Determine the (X, Y) coordinate at the center of the cell enclosing the given text.  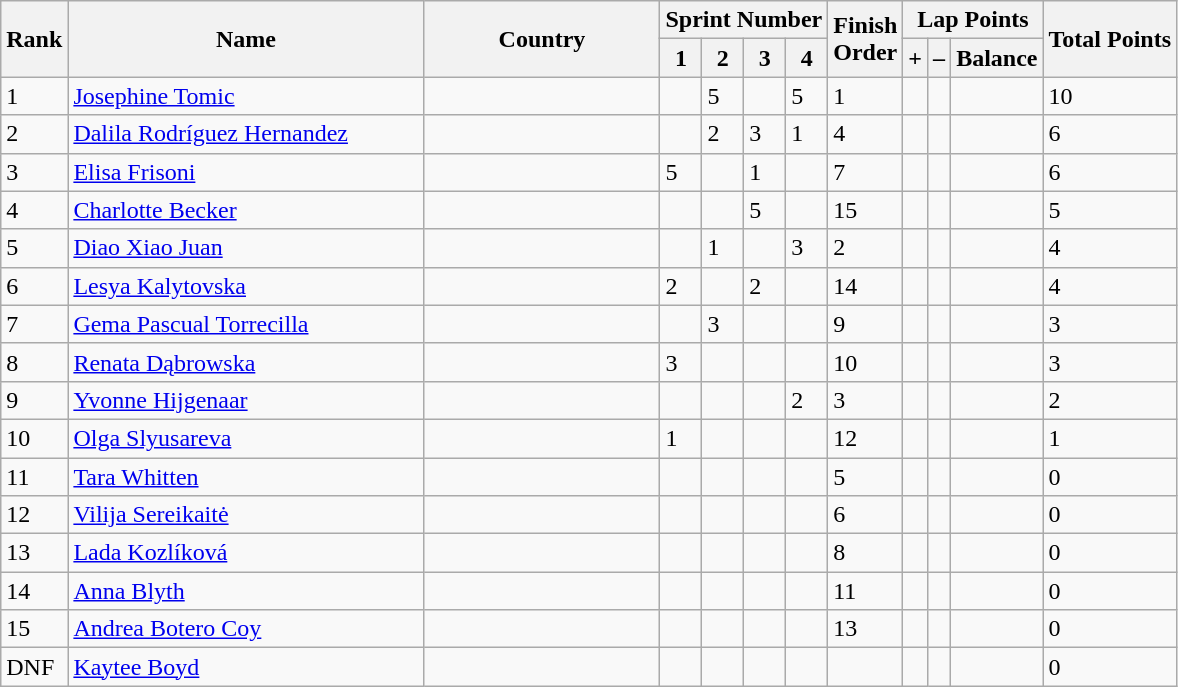
Total Points (1110, 39)
Andrea Botero Coy (246, 629)
Gema Pascual Torrecilla (246, 324)
Lada Kozlíková (246, 553)
DNF (34, 667)
Renata Dąbrowska (246, 362)
– (940, 58)
Balance (997, 58)
Vilija Sereikaitė (246, 515)
Charlotte Becker (246, 210)
Sprint Number (744, 20)
Olga Slyusareva (246, 438)
Kaytee Boyd (246, 667)
Dalila Rodríguez Hernandez (246, 134)
Lap Points (973, 20)
Diao Xiao Juan (246, 248)
Lesya Kalytovska (246, 286)
+ (916, 58)
Country (542, 39)
Name (246, 39)
Tara Whitten (246, 477)
Yvonne Hijgenaar (246, 400)
Elisa Frisoni (246, 172)
Rank (34, 39)
Anna Blyth (246, 591)
Finish Order (866, 39)
Josephine Tomic (246, 96)
